Return (X, Y) of the center of cell containing provided text 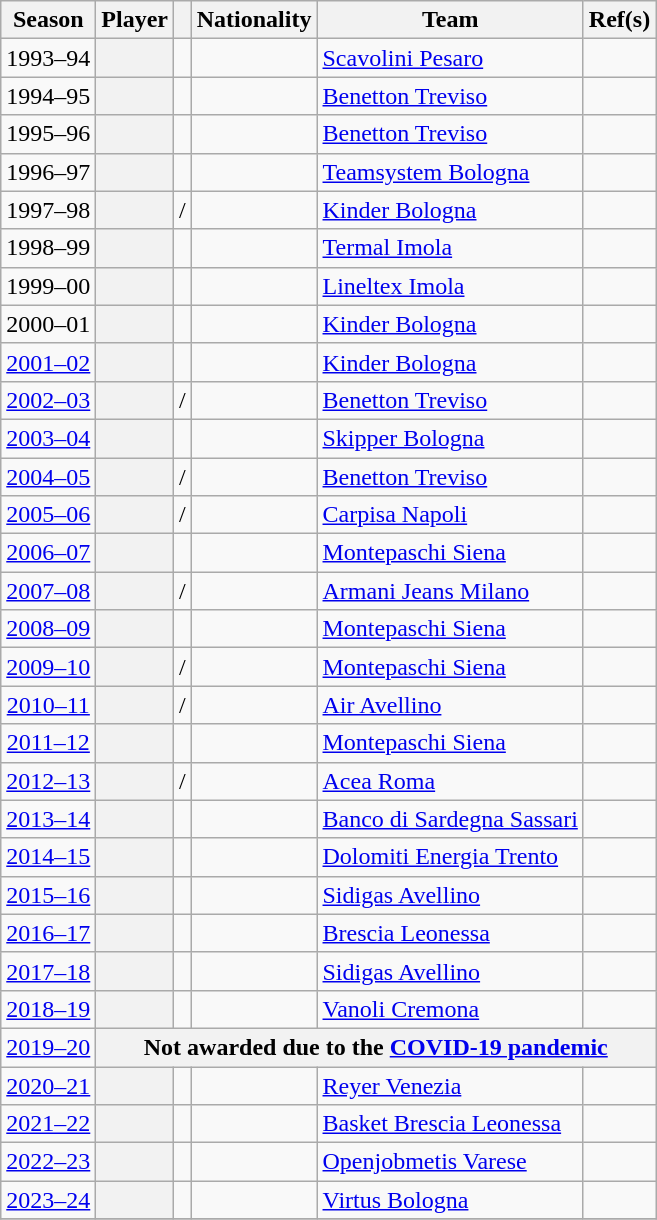
Brescia Leonessa (450, 933)
2007–08 (48, 591)
Season (48, 20)
Air Avellino (450, 705)
Carpisa Napoli (450, 515)
Nationality (254, 20)
2000–01 (48, 324)
2005–06 (48, 515)
2020–21 (48, 1085)
1994–95 (48, 96)
2015–16 (48, 895)
Lineltex Imola (450, 286)
2004–05 (48, 477)
1998–99 (48, 248)
2001–02 (48, 362)
1993–94 (48, 58)
Scavolini Pesaro (450, 58)
Banco di Sardegna Sassari (450, 819)
2010–11 (48, 705)
Termal Imola (450, 248)
Openjobmetis Varese (450, 1162)
2009–10 (48, 667)
Reyer Venezia (450, 1085)
2014–15 (48, 857)
2002–03 (48, 400)
2017–18 (48, 971)
Basket Brescia Leonessa (450, 1124)
1996–97 (48, 172)
Acea Roma (450, 781)
Teamsystem Bologna (450, 172)
2022–23 (48, 1162)
2021–22 (48, 1124)
1995–96 (48, 134)
Skipper Bologna (450, 438)
Dolomiti Energia Trento (450, 857)
Not awarded due to the COVID-19 pandemic (376, 1047)
1997–98 (48, 210)
2013–14 (48, 819)
2019–20 (48, 1047)
Ref(s) (619, 20)
2003–04 (48, 438)
Team (450, 20)
Armani Jeans Milano (450, 591)
2018–19 (48, 1009)
Vanoli Cremona (450, 1009)
2016–17 (48, 933)
2008–09 (48, 629)
Player (135, 20)
Virtus Bologna (450, 1200)
2011–12 (48, 743)
2006–07 (48, 553)
1999–00 (48, 286)
2023–24 (48, 1200)
2012–13 (48, 781)
